Determine the (x, y) coordinate at the center of the cell enclosing the given text.  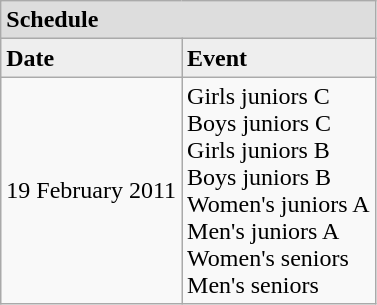
Girls juniors CBoys juniors CGirls juniors BBoys juniors BWomen's juniors AMen's juniors AWomen's seniorsMen's seniors (278, 190)
Schedule (188, 20)
19 February 2011 (92, 190)
Event (278, 58)
Date (92, 58)
